Return (X, Y) of the center of cell containing provided text 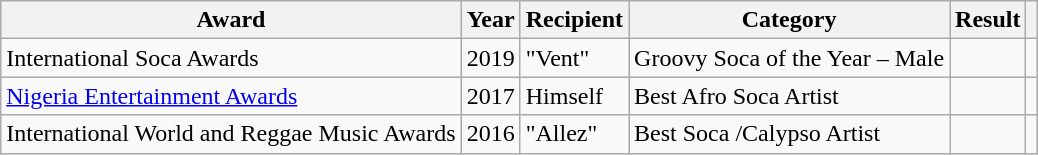
2016 (490, 134)
Award (231, 20)
Recipient (574, 20)
2019 (490, 58)
Category (790, 20)
Year (490, 20)
Himself (574, 96)
Nigeria Entertainment Awards (231, 96)
Result (988, 20)
International Soca Awards (231, 58)
"Allez" (574, 134)
Best Afro Soca Artist (790, 96)
Groovy Soca of the Year – Male (790, 58)
"Vent" (574, 58)
International World and Reggae Music Awards (231, 134)
2017 (490, 96)
Best Soca /Calypso Artist (790, 134)
